Search for the cell housing the specified text and yield its (x, y) center coordinate. 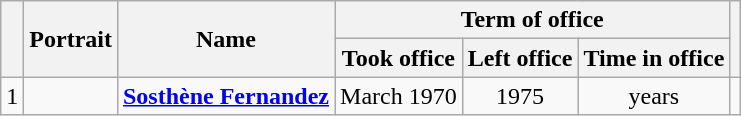
years (654, 96)
Portrait (71, 39)
1 (12, 96)
Took office (399, 58)
Term of office (532, 20)
Sosthène Fernandez (226, 96)
March 1970 (399, 96)
Time in office (654, 58)
1975 (520, 96)
Name (226, 39)
Left office (520, 58)
